Provide the [X, Y] coordinate of the cell's center where the given text is located.  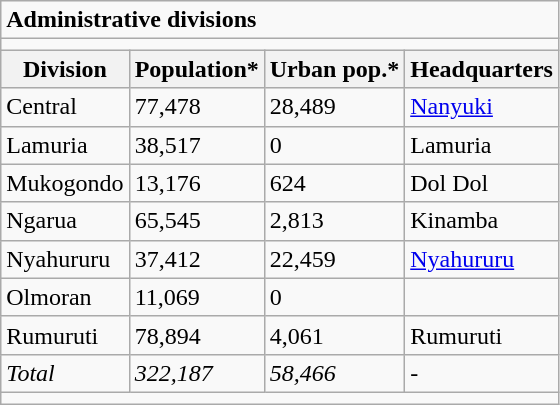
Dol Dol [482, 183]
22,459 [334, 259]
37,412 [196, 259]
- [482, 373]
Division [65, 69]
Kinamba [482, 221]
624 [334, 183]
77,478 [196, 107]
Mukogondo [65, 183]
13,176 [196, 183]
65,545 [196, 221]
Population* [196, 69]
Urban pop.* [334, 69]
2,813 [334, 221]
28,489 [334, 107]
11,069 [196, 297]
Total [65, 373]
Headquarters [482, 69]
58,466 [334, 373]
Administrative divisions [280, 20]
Olmoran [65, 297]
38,517 [196, 145]
4,061 [334, 335]
78,894 [196, 335]
Central [65, 107]
Nanyuki [482, 107]
Ngarua [65, 221]
322,187 [196, 373]
